Output the (X, Y) coordinate of the center of the cell containing the given text.  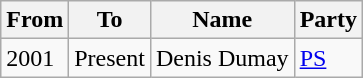
Name (222, 20)
To (110, 20)
2001 (35, 58)
Present (110, 58)
From (35, 20)
Denis Dumay (222, 58)
Party (328, 20)
PS (328, 58)
